Capture the cell that displays the provided text and extract its (x, y) central coordinate. 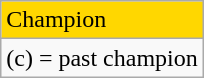
(c) = past champion (102, 58)
Champion (102, 20)
